For the text-containing cell, return its midpoint in [x, y] coordinate format. 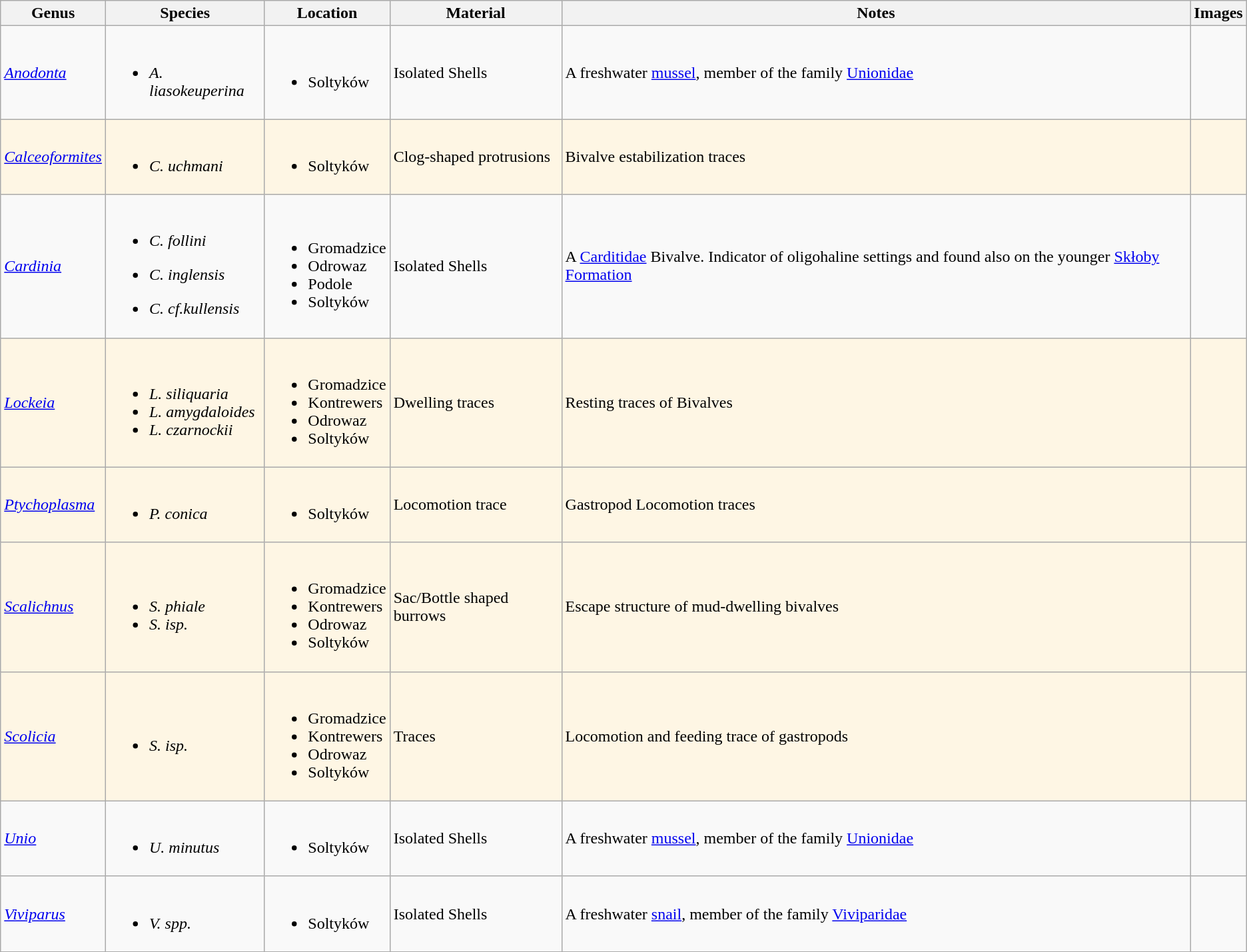
Locomotion and feeding trace of gastropods [876, 736]
Traces [476, 736]
Lockeia [53, 402]
S. isp. [185, 736]
Calceoformites [53, 157]
Locomotion trace [476, 505]
Material [476, 13]
A freshwater snail, member of the family Viviparidae [876, 914]
Sac/Bottle shaped burrows [476, 607]
Notes [876, 13]
L. siliquariaL. amygdaloidesL. czarnockii [185, 402]
Scolicia [53, 736]
Clog-shaped protrusions [476, 157]
V. spp. [185, 914]
Gastropod Locomotion traces [876, 505]
A Carditidae Bivalve. Indicator of oligohaline settings and found also on the younger Skłoby Formation [876, 266]
U. minutus [185, 838]
Bivalve estabilization traces [876, 157]
Images [1218, 13]
Scalichnus [53, 607]
P. conica [185, 505]
Species [185, 13]
Ptychoplasma [53, 505]
Viviparus [53, 914]
GromadziceOdrowazPodoleSoltyków [327, 266]
Cardinia [53, 266]
C. folliniC. inglensisC. cf.kullensis [185, 266]
A. liasokeuperina [185, 73]
Genus [53, 13]
Location [327, 13]
Resting traces of Bivalves [876, 402]
Unio [53, 838]
Escape structure of mud-dwelling bivalves [876, 607]
Anodonta [53, 73]
Dwelling traces [476, 402]
C. uchmani [185, 157]
S. phialeS. isp. [185, 607]
